From the cell containing the given text, extract its center point as [X, Y] coordinate. 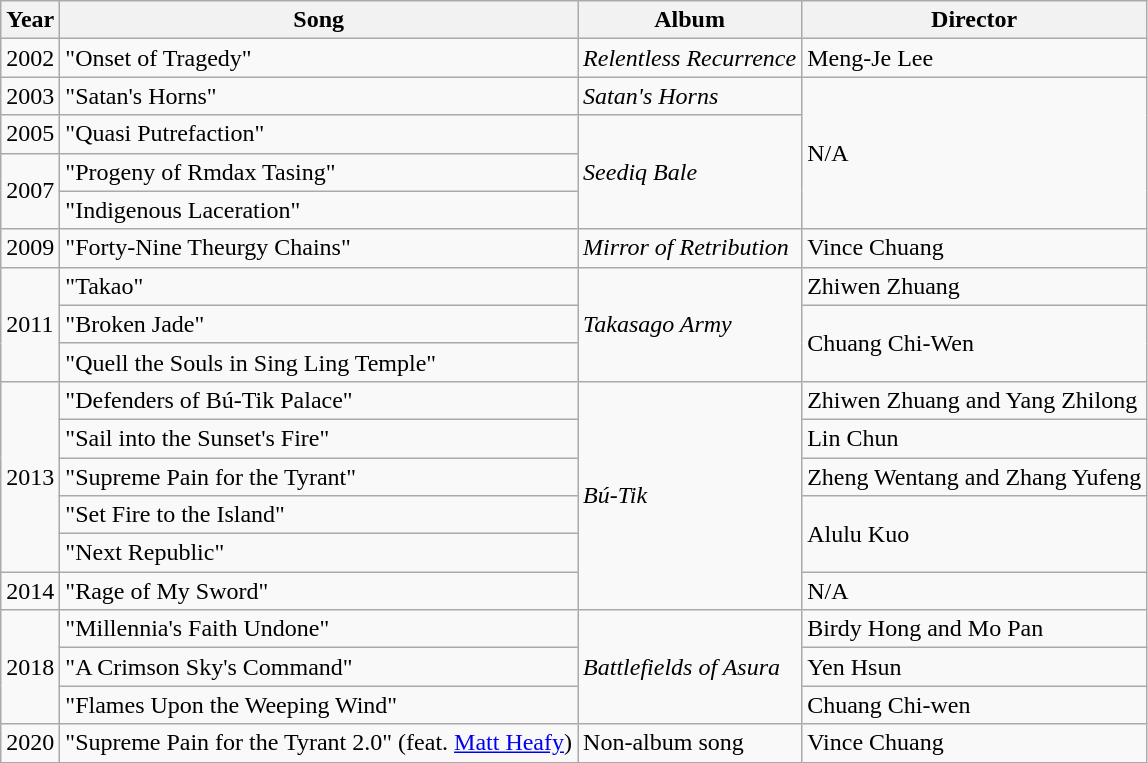
"Indigenous Laceration" [319, 210]
2005 [30, 134]
Zhiwen Zhuang [974, 286]
Relentless Recurrence [690, 58]
"Progeny of Rmdax Tasing" [319, 172]
Chuang Chi-Wen [974, 343]
"Flames Upon the Weeping Wind" [319, 705]
Chuang Chi-wen [974, 705]
Meng-Je Lee [974, 58]
"Millennia's Faith Undone" [319, 629]
"Broken Jade" [319, 324]
Director [974, 20]
Mirror of Retribution [690, 248]
"Defenders of Bú-Tik Palace" [319, 400]
Zhiwen Zhuang and Yang Zhilong [974, 400]
"Supreme Pain for the Tyrant" [319, 477]
"Quell the Souls in Sing Ling Temple" [319, 362]
"Takao" [319, 286]
2018 [30, 667]
2003 [30, 96]
"Set Fire to the Island" [319, 515]
"Sail into the Sunset's Fire" [319, 438]
"Forty-Nine Theurgy Chains" [319, 248]
Bú-Tik [690, 495]
Non-album song [690, 743]
"Satan's Horns" [319, 96]
2007 [30, 191]
Album [690, 20]
"Quasi Putrefaction" [319, 134]
"Onset of Tragedy" [319, 58]
2013 [30, 476]
Seediq Bale [690, 172]
Yen Hsun [974, 667]
"Rage of My Sword" [319, 591]
Alulu Kuo [974, 534]
Takasago Army [690, 324]
Song [319, 20]
Lin Chun [974, 438]
Satan's Horns [690, 96]
2002 [30, 58]
"Next Republic" [319, 553]
2009 [30, 248]
"Supreme Pain for the Tyrant 2.0" (feat. Matt Heafy) [319, 743]
2014 [30, 591]
"A Crimson Sky's Command" [319, 667]
Battlefields of Asura [690, 667]
2020 [30, 743]
Zheng Wentang and Zhang Yufeng [974, 477]
Year [30, 20]
Birdy Hong and Mo Pan [974, 629]
2011 [30, 324]
